Locate the cell with the specified text and output its [X, Y] center coordinate. 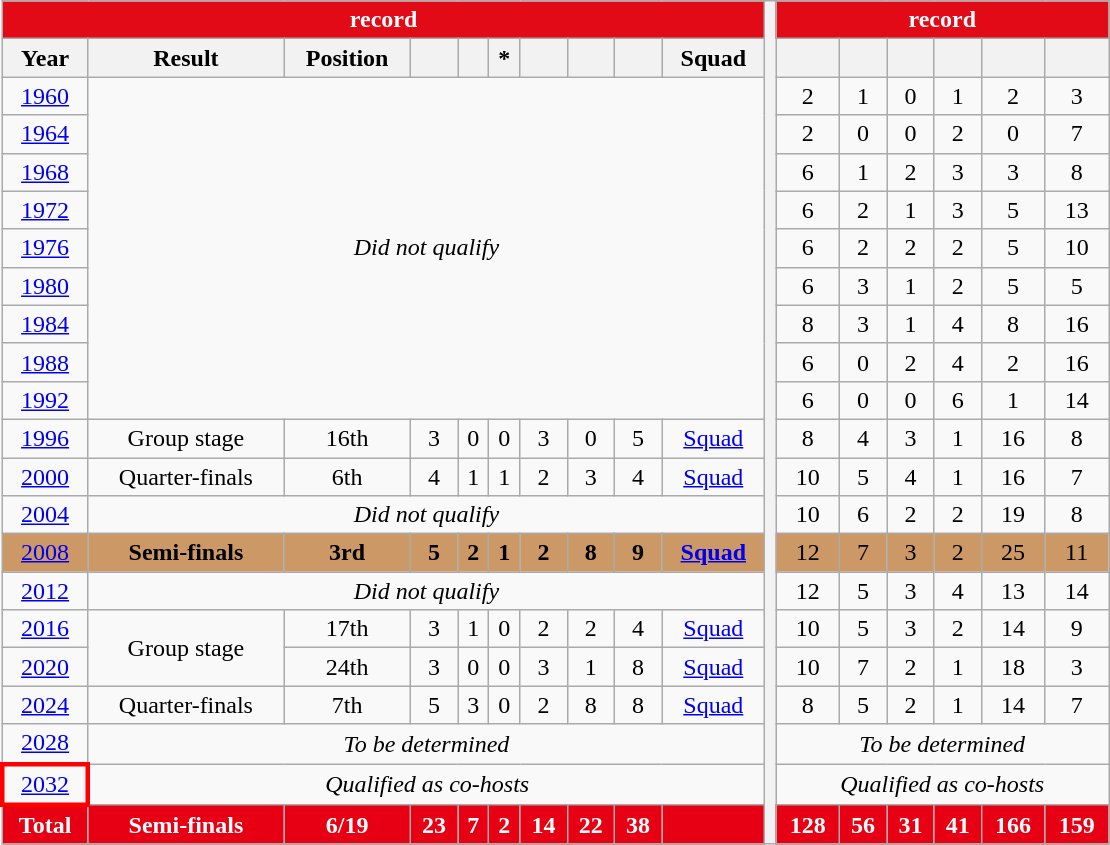
1972 [45, 210]
2028 [45, 744]
1964 [45, 134]
41 [958, 825]
1996 [45, 438]
22 [590, 825]
11 [1077, 553]
31 [910, 825]
2032 [45, 784]
1968 [45, 172]
18 [1012, 667]
1984 [45, 324]
1960 [45, 96]
166 [1012, 825]
1992 [45, 400]
* [504, 58]
2000 [45, 477]
2020 [45, 667]
Result [186, 58]
2016 [45, 629]
Year [45, 58]
23 [434, 825]
Position [347, 58]
25 [1012, 553]
2004 [45, 515]
1980 [45, 286]
159 [1077, 825]
Total [45, 825]
2024 [45, 705]
17th [347, 629]
128 [808, 825]
24th [347, 667]
56 [862, 825]
2012 [45, 591]
3rd [347, 553]
7th [347, 705]
16th [347, 438]
38 [638, 825]
1976 [45, 248]
1988 [45, 362]
6/19 [347, 825]
6th [347, 477]
19 [1012, 515]
2008 [45, 553]
